Detect which cell encompasses the target text, then output its [X, Y] center coordinate. 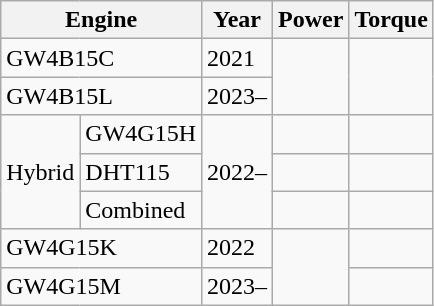
2022– [238, 172]
Power [311, 20]
GW4B15L [102, 96]
DHT115 [141, 172]
GW4B15C [102, 58]
2021 [238, 58]
2022 [238, 248]
Combined [141, 210]
Hybrid [40, 172]
GW4G15M [102, 286]
Torque [391, 20]
Engine [102, 20]
GW4G15H [141, 134]
GW4G15K [102, 248]
Year [238, 20]
